From the cell containing the given text, extract its center point as [X, Y] coordinate. 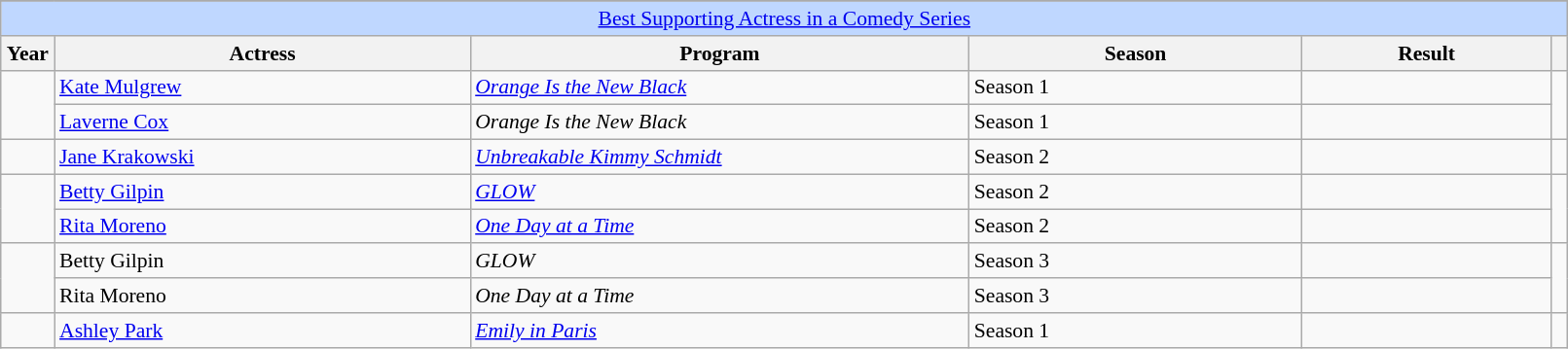
Unbreakable Kimmy Schmidt [720, 157]
Year [27, 53]
Best Supporting Actress in a Comedy Series [784, 18]
Actress [263, 53]
Emily in Paris [720, 331]
Jane Krakowski [263, 157]
Kate Mulgrew [263, 87]
Laverne Cox [263, 122]
Program [720, 53]
Ashley Park [263, 331]
Result [1426, 53]
Season [1136, 53]
